From the cell containing the given text, extract its center point as (x, y) coordinate. 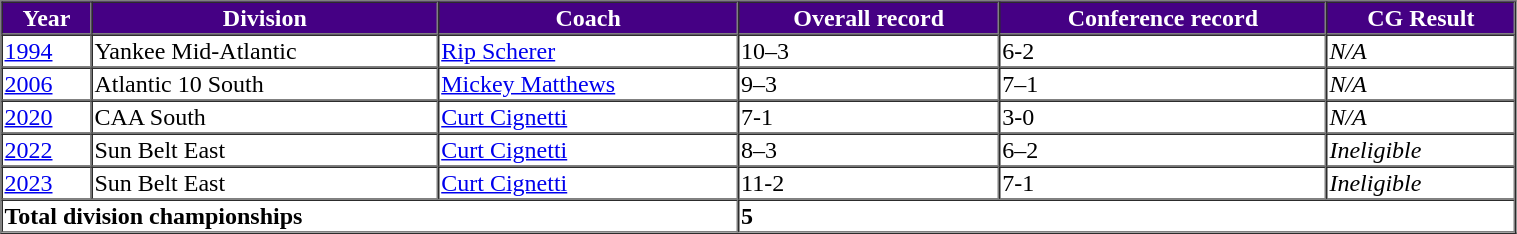
11-2 (868, 182)
7–1 (1162, 84)
Rip Scherer (588, 50)
Atlantic 10 South (264, 84)
CG Result (1420, 18)
2020 (47, 116)
1994 (47, 50)
Overall record (868, 18)
Division (264, 18)
Yankee Mid-Atlantic (264, 50)
Year (47, 18)
5 (1126, 216)
10–3 (868, 50)
Total division championships (370, 216)
6-2 (1162, 50)
3-0 (1162, 116)
9–3 (868, 84)
Coach (588, 18)
2006 (47, 84)
CAA South (264, 116)
2023 (47, 182)
6–2 (1162, 150)
2022 (47, 150)
Mickey Matthews (588, 84)
8–3 (868, 150)
Conference record (1162, 18)
